Output the [X, Y] coordinate of the center of the cell containing the given text.  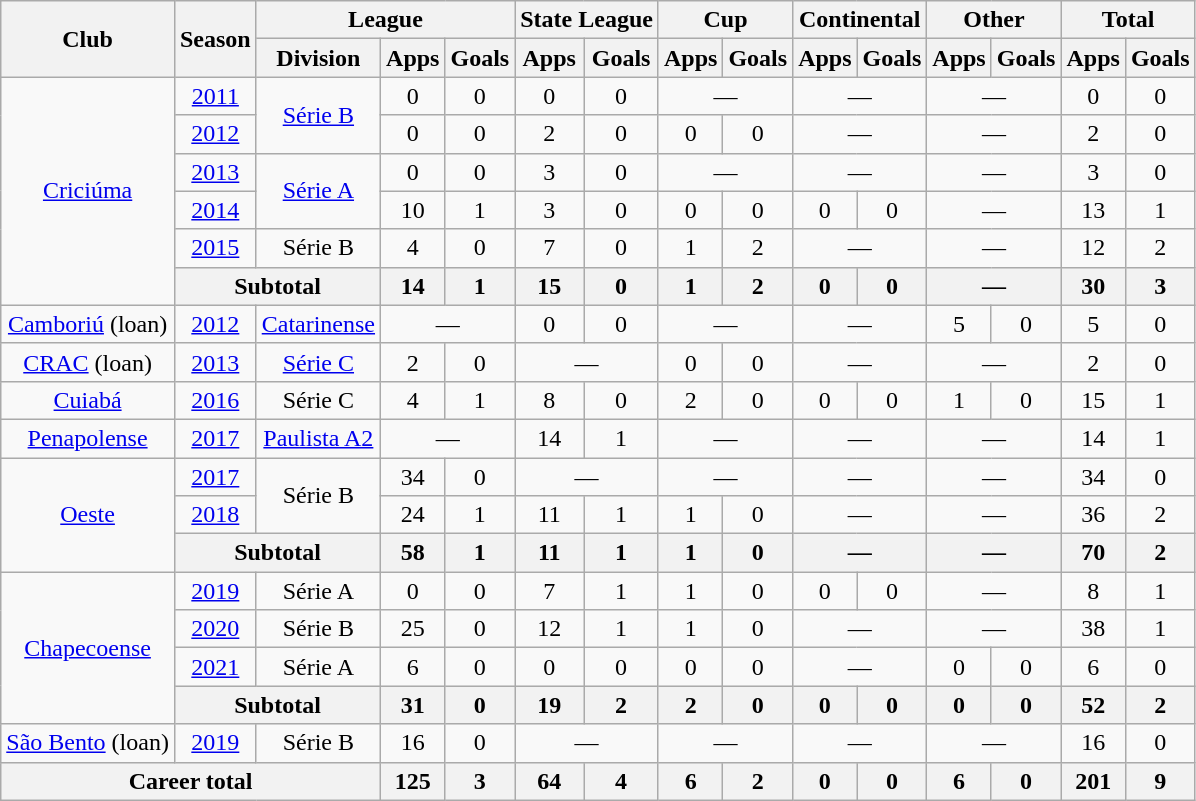
2011 [215, 96]
2018 [215, 515]
2014 [215, 210]
52 [1093, 705]
36 [1093, 515]
Career total [191, 781]
Cuiabá [88, 400]
Cup [725, 20]
Chapecoense [88, 648]
Catarinense [318, 324]
2015 [215, 248]
38 [1093, 629]
Penapolense [88, 438]
2020 [215, 629]
Paulista A2 [318, 438]
State League [587, 20]
Camboriú (loan) [88, 324]
CRAC (loan) [88, 362]
25 [413, 629]
9 [1160, 781]
31 [413, 705]
Division [318, 58]
70 [1093, 553]
10 [413, 210]
Criciúma [88, 191]
24 [413, 515]
Continental [860, 20]
Oeste [88, 515]
125 [413, 781]
19 [550, 705]
201 [1093, 781]
Other [994, 20]
São Bento (loan) [88, 743]
13 [1093, 210]
64 [550, 781]
2021 [215, 667]
League [386, 20]
2016 [215, 400]
58 [413, 553]
Total [1128, 20]
30 [1093, 286]
Season [215, 39]
Club [88, 39]
